Locate the cell with the specified text and output its (X, Y) center coordinate. 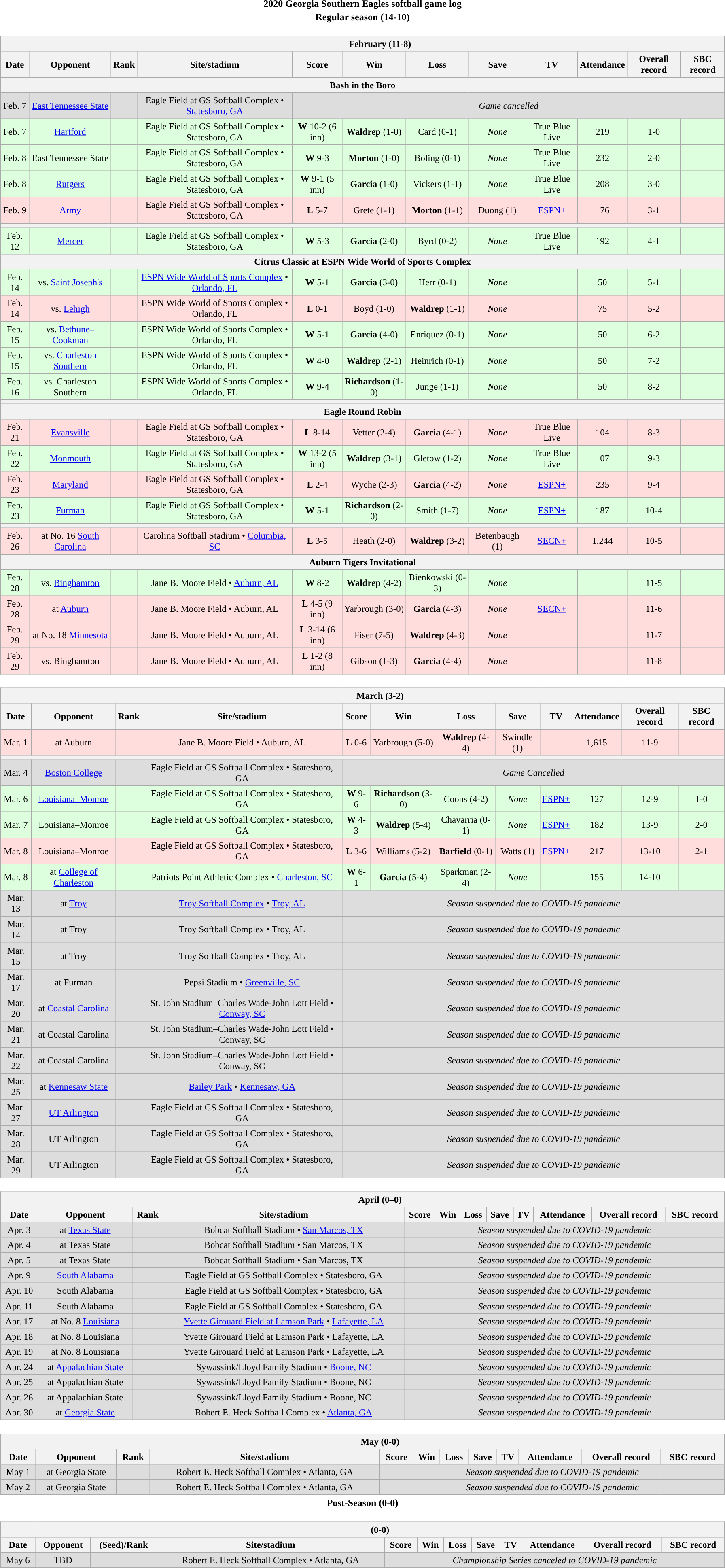
2-1 (702, 851)
Waldrep (3-1) (374, 459)
Hartford (70, 132)
Grete (1-1) (374, 210)
Vickers (1-1) (438, 185)
Feb. 21 (15, 432)
Boling (0-1) (438, 158)
Mar. 21 (16, 1034)
W 9-3 (317, 158)
L 2-4 (317, 485)
Monmouth (70, 459)
Apr. 10 (19, 1291)
L 0-1 (317, 308)
Feb. 16 (15, 387)
Feb. 12 (15, 241)
Pepsi Stadium • Greenville, SC (242, 982)
1,244 (602, 541)
Barfield (0-1) (466, 851)
219 (602, 132)
Byrd (0-2) (438, 241)
Watts (1) (518, 851)
14-10 (650, 877)
Smith (1-7) (438, 511)
Apr. 30 (19, 1413)
W 10-2 (6 inn) (317, 132)
11-9 (650, 742)
W 8-2 (317, 583)
L 3-14 (6 inn) (317, 634)
Apr. 4 (19, 1245)
Waldrep (5-4) (404, 825)
Waldrep (2-1) (374, 361)
at No. 18 Minnesota (70, 634)
Feb. 22 (15, 459)
Chavarria (0-1) (466, 825)
8-3 (654, 432)
Apr. 11 (19, 1306)
Apr. 25 (19, 1382)
9-3 (654, 459)
192 (602, 241)
Williams (5-2) (404, 851)
13-9 (650, 825)
Betenbaugh (1) (497, 541)
235 (602, 485)
Apr. 24 (19, 1367)
9-4 (654, 485)
Mar. 27 (16, 1113)
Mar. 22 (16, 1060)
Mar. 1 (16, 742)
176 (602, 210)
5-1 (654, 282)
Waldrep (3-2) (438, 541)
March (3-2) (362, 696)
4-1 (654, 241)
Game cancelled (509, 106)
W 9-6 (356, 799)
Waldrep (4-2) (374, 583)
127 (597, 799)
8-2 (654, 387)
Boyd (1-0) (374, 308)
3-1 (654, 210)
5-2 (654, 308)
(Seed)/Rank (123, 1545)
Bailey Park • Kennesaw, GA (242, 1086)
L 5-7 (317, 210)
Apr. 3 (19, 1230)
Enriquez (0-1) (438, 334)
at Furman (74, 982)
Morton (1-1) (438, 210)
Wyche (2-3) (374, 485)
Waldrep (4-3) (438, 634)
155 (597, 877)
Gibson (1-3) (374, 661)
Swindle (1) (518, 742)
10-5 (654, 541)
Auburn Tigers Invitational (362, 562)
Richardson (1-0) (374, 387)
at Kennesaw State (74, 1086)
Mar. 17 (16, 982)
Card (0-1) (438, 132)
Mar. 6 (16, 799)
Apr. 5 (19, 1260)
May 1 (18, 1472)
Yarbrough (5-0) (404, 742)
vs. Saint Joseph's (70, 282)
Maryland (70, 485)
Duong (1) (497, 210)
10-4 (654, 511)
Richardson (3-0) (404, 799)
at College of Charleston (74, 877)
Garcia (2-0) (374, 241)
13-10 (650, 851)
Mar. 14 (16, 930)
Garcia (4-1) (438, 432)
Mar. 13 (16, 903)
W 6-1 (356, 877)
TBD (63, 1560)
Mar. 28 (16, 1139)
L 4-5 (9 inn) (317, 609)
Game Cancelled (533, 773)
Coons (4-2) (466, 799)
104 (602, 432)
May 6 (18, 1560)
Junge (1-1) (438, 387)
Mercer (70, 241)
11-5 (654, 583)
Yarbrough (3-0) (374, 609)
(0-0) (362, 1530)
Morton (1-0) (374, 158)
6-2 (654, 334)
Garcia (4-4) (438, 661)
W 13-2 (5 inn) (317, 459)
Heath (2-0) (374, 541)
11-7 (654, 634)
L 3-6 (356, 851)
Gletow (1-2) (438, 459)
W 5-3 (317, 241)
75 (602, 308)
Garcia (3-0) (374, 282)
3-0 (654, 185)
107 (602, 459)
Apr. 19 (19, 1352)
Army (70, 210)
217 (597, 851)
Waldrep (4-4) (466, 742)
L 8-14 (317, 432)
Mar. 20 (16, 1008)
Garcia (5-4) (404, 877)
Waldrep (1-1) (438, 308)
Mar. 15 (16, 956)
L 3-5 (317, 541)
11-8 (654, 661)
Boston College (74, 773)
W 4-0 (317, 361)
232 (602, 158)
Rutgers (70, 185)
1,615 (597, 742)
Apr. 9 (19, 1275)
Feb. 9 (15, 210)
Eagle Round Robin (362, 412)
February (11-8) (362, 44)
vs. Lehigh (70, 308)
Sparkman (2-4) (466, 877)
Feb. 26 (15, 541)
Citrus Classic at ESPN Wide World of Sports Complex (362, 261)
W 9-1 (5 inn) (317, 185)
Furman (70, 511)
L 0-6 (356, 742)
W 4-3 (356, 825)
vs. Bethune–Cookman (70, 334)
Mar. 7 (16, 825)
May (0-0) (362, 1442)
April (0–0) (362, 1199)
182 (597, 825)
Heinrich (0-1) (438, 361)
Apr. 26 (19, 1397)
Bash in the Boro (362, 85)
W 9-4 (317, 387)
Apr. 18 (19, 1337)
Herr (0-1) (438, 282)
Mar. 25 (16, 1086)
7-2 (654, 361)
187 (602, 511)
Richardson (2-0) (374, 511)
Garcia (4-2) (438, 485)
Fiser (7-5) (374, 634)
Waldrep (1-0) (374, 132)
12-9 (650, 799)
208 (602, 185)
Garcia (4-3) (438, 609)
Garcia (4-0) (374, 334)
at No. 16 South Carolina (70, 541)
Evansville (70, 432)
Carolina Softball Stadium • Columbia, SC (214, 541)
Mar. 4 (16, 773)
Championship Series canceled to COVID-19 pandemic (554, 1560)
Patriots Point Athletic Complex • Charleston, SC (242, 877)
Mar. 29 (16, 1165)
Vetter (2-4) (374, 432)
Bienkowski (0-3) (438, 583)
May 2 (18, 1487)
11-6 (654, 609)
Apr. 17 (19, 1321)
L 1-2 (8 inn) (317, 661)
Garcia (1-0) (374, 185)
